Output the (x, y) coordinate of the center of the cell containing the given text.  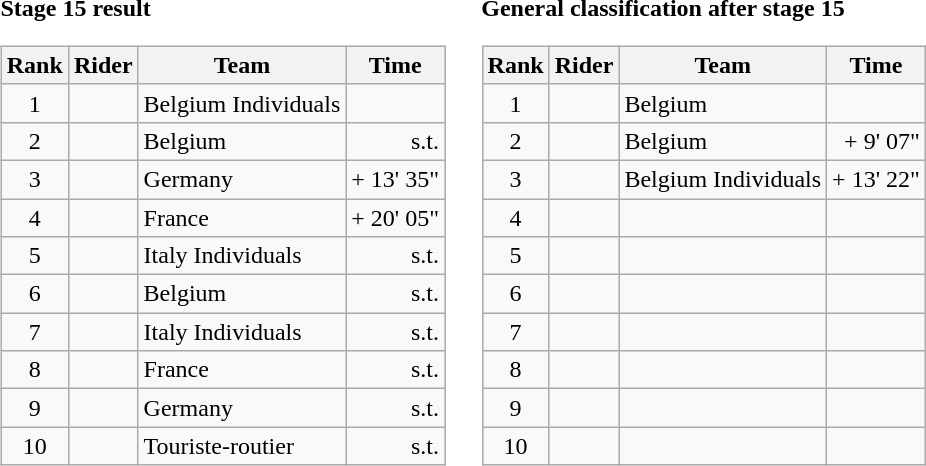
+ 9' 07" (876, 141)
+ 20' 05" (396, 217)
Touriste-routier (242, 446)
+ 13' 35" (396, 179)
+ 13' 22" (876, 179)
